Locate the cell with the specified text and output its (x, y) center coordinate. 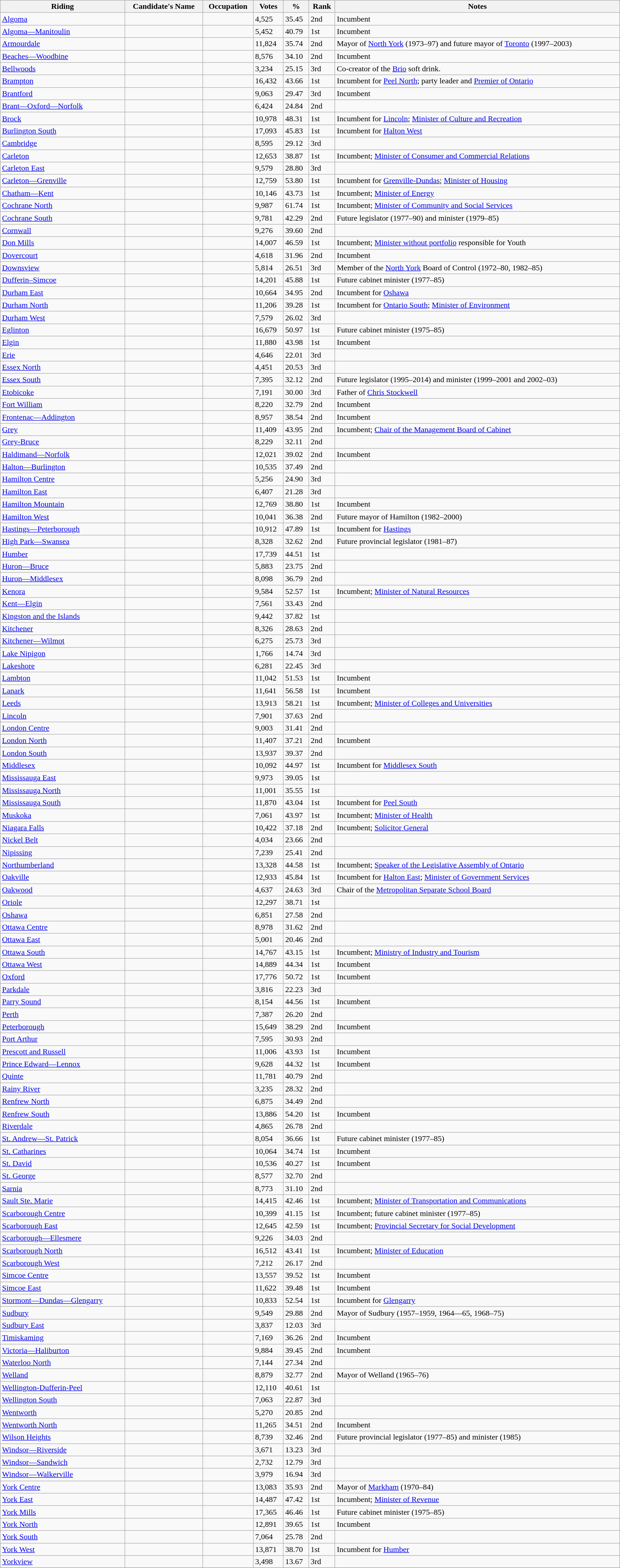
6,424 (268, 106)
Incumbent for Grenville-Dundas; Minister of Housing (477, 181)
3,234 (268, 69)
34.95 (296, 293)
8,229 (268, 442)
Durham West (63, 317)
Beaches—Woodbine (63, 56)
34.03 (296, 1238)
8,328 (268, 541)
Niagara Falls (63, 828)
7,064 (268, 1537)
Carleton East (63, 168)
York West (63, 1549)
Sudbury (63, 1313)
7,191 (268, 392)
12,653 (268, 156)
Armourdale (63, 44)
26.17 (296, 1263)
Ottawa South (63, 952)
8,978 (268, 927)
3,816 (268, 989)
9,987 (268, 206)
Ottawa West (63, 965)
40.61 (296, 1388)
23.75 (296, 566)
Haldimand—Norfolk (63, 454)
10,978 (268, 118)
8,957 (268, 417)
26.02 (296, 317)
Riding (63, 7)
Durham East (63, 293)
Incumbent; Chair of the Management Board of Cabinet (477, 430)
10,399 (268, 1213)
Windsor—Walkerville (63, 1475)
York South (63, 1537)
Scarborough East (63, 1226)
37.82 (296, 616)
Downsview (63, 268)
London North (63, 740)
11,824 (268, 44)
10,535 (268, 467)
Cambridge (63, 143)
Perth (63, 1014)
Eglinton (63, 330)
Incumbent for Middlesex South (477, 766)
14,767 (268, 952)
3,498 (268, 1562)
Incumbent; Ministry of Industry and Tourism (477, 952)
Hamilton East (63, 492)
46.59 (296, 243)
25.41 (296, 852)
Chair of the Metropolitan Separate School Board (477, 890)
7,387 (268, 1014)
Hamilton Centre (63, 479)
3,671 (268, 1450)
10,912 (268, 529)
8,054 (268, 1138)
Incumbent for Peel South (477, 803)
28.32 (296, 1089)
44.51 (296, 554)
Erie (63, 355)
10,064 (268, 1151)
12,769 (268, 504)
8,576 (268, 56)
Simcoe Centre (63, 1275)
51.53 (296, 678)
Wentworth North (63, 1425)
13,083 (268, 1487)
Burlington South (63, 131)
Mississauga South (63, 803)
Father of Chris Stockwell (477, 392)
29.47 (296, 93)
31.96 (296, 255)
42.29 (296, 218)
St. Andrew—St. Patrick (63, 1138)
Renfrew South (63, 1114)
5,883 (268, 566)
Co-creator of the Brio soft drink. (477, 69)
Wilson Heights (63, 1437)
41.15 (296, 1213)
38.29 (296, 1027)
39.60 (296, 230)
39.45 (296, 1350)
32.46 (296, 1437)
Ottawa Centre (63, 927)
21.28 (296, 492)
Incumbent; Minister of Revenue (477, 1499)
17,093 (268, 131)
Brant—Oxford—Norfolk (63, 106)
34.49 (296, 1101)
5,814 (268, 268)
47.89 (296, 529)
39.65 (296, 1524)
Kent—Elgin (63, 604)
29.12 (296, 143)
4,646 (268, 355)
31.10 (296, 1189)
12,110 (268, 1388)
22.01 (296, 355)
39.48 (296, 1288)
25.78 (296, 1537)
Rank (322, 7)
13,328 (268, 865)
Kingston and the Islands (63, 616)
43.66 (296, 81)
10,664 (268, 293)
Rainy River (63, 1089)
38.80 (296, 504)
37.63 (296, 716)
11,042 (268, 678)
9,973 (268, 778)
Incumbent; Minister of Natural Resources (477, 591)
St. Catharines (63, 1151)
Sudbury East (63, 1325)
32.77 (296, 1375)
10,536 (268, 1164)
10,092 (268, 766)
35.45 (296, 19)
Dufferin–Simcoe (63, 280)
35.93 (296, 1487)
16,432 (268, 81)
14,007 (268, 243)
5,256 (268, 479)
Parry Sound (63, 1002)
8,773 (268, 1189)
52.54 (296, 1300)
Victoria—Haliburton (63, 1350)
Scarborough North (63, 1251)
11,880 (268, 342)
34.10 (296, 56)
9,549 (268, 1313)
3,979 (268, 1475)
Grey (63, 430)
39.28 (296, 305)
22.87 (296, 1400)
Muskoka (63, 815)
34.51 (296, 1425)
43.97 (296, 815)
32.62 (296, 541)
Scarborough—Ellesmere (63, 1238)
York Centre (63, 1487)
25.73 (296, 641)
32.11 (296, 442)
Durham North (63, 305)
12,759 (268, 181)
Brantford (63, 93)
52.57 (296, 591)
43.95 (296, 430)
35.55 (296, 790)
32.12 (296, 380)
44.56 (296, 1002)
43.04 (296, 803)
39.52 (296, 1275)
York North (63, 1524)
12,645 (268, 1226)
Member of the North York Board of Control (1972–80, 1982–85) (477, 268)
Incumbent for Oshawa (477, 293)
20.85 (296, 1412)
Lanark (63, 691)
28.80 (296, 168)
Cochrane North (63, 206)
Candidate's Name (164, 7)
Scarborough Centre (63, 1213)
6,281 (268, 666)
Incumbent; Minister of Energy (477, 193)
Mississauga East (63, 778)
London Centre (63, 728)
37.18 (296, 828)
24.63 (296, 890)
Dovercourt (63, 255)
17,739 (268, 554)
36.38 (296, 516)
7,901 (268, 716)
16.94 (296, 1475)
30.93 (296, 1039)
Wellington-Dufferin-Peel (63, 1388)
High Park—Swansea (63, 541)
Incumbent for Humber (477, 1549)
Parkdale (63, 989)
Notes (477, 7)
8,879 (268, 1375)
2,732 (268, 1462)
45.84 (296, 877)
34.74 (296, 1151)
3,235 (268, 1089)
11,206 (268, 305)
5,452 (268, 31)
Incumbent for Lincoln; Minister of Culture and Recreation (477, 118)
13,937 (268, 753)
Grey-Bruce (63, 442)
Kitchener (63, 629)
Don Mills (63, 243)
7,063 (268, 1400)
Nipissing (63, 852)
4,034 (268, 840)
32.79 (296, 405)
Essex South (63, 380)
Mayor of North York (1973–97) and future mayor of Toronto (1997–2003) (477, 44)
43.41 (296, 1251)
7,212 (268, 1263)
16,512 (268, 1251)
Bellwoods (63, 69)
10,833 (268, 1300)
4,637 (268, 890)
50.72 (296, 977)
Mississauga North (63, 790)
Leeds (63, 703)
9,884 (268, 1350)
8,154 (268, 1002)
56.58 (296, 691)
13,871 (268, 1549)
13,913 (268, 703)
Incumbent for Hastings (477, 529)
35.74 (296, 44)
Incumbent; Solicitor General (477, 828)
39.37 (296, 753)
23.66 (296, 840)
Incumbent for Halton West (477, 131)
Future mayor of Hamilton (1982–2000) (477, 516)
28.63 (296, 629)
12.79 (296, 1462)
24.90 (296, 479)
22.23 (296, 989)
43.73 (296, 193)
47.42 (296, 1499)
13,886 (268, 1114)
Huron—Middlesex (63, 579)
32.70 (296, 1176)
8,326 (268, 629)
Incumbent for Ontario South; Minister of Environment (477, 305)
Incumbent; Provincial Secretary for Social Development (477, 1226)
Northumberland (63, 865)
9,579 (268, 168)
7,395 (268, 380)
Kitchener—Wilmot (63, 641)
Incumbent; Speaker of the Legislative Assembly of Ontario (477, 865)
40.27 (296, 1164)
Future provincial legislator (1977–85) and minister (1985) (477, 1437)
25.15 (296, 69)
11,001 (268, 790)
St. David (63, 1164)
Wellington South (63, 1400)
4,525 (268, 19)
9,226 (268, 1238)
6,275 (268, 641)
11,641 (268, 691)
45.88 (296, 280)
Fort William (63, 405)
13.23 (296, 1450)
9,628 (268, 1064)
9,584 (268, 591)
20.46 (296, 939)
Lambton (63, 678)
Incumbent; Minister of Transportation and Communications (477, 1201)
44.34 (296, 965)
4,451 (268, 367)
38.70 (296, 1549)
9,276 (268, 230)
Elgin (63, 342)
Cochrane South (63, 218)
11,622 (268, 1288)
Incumbent; Minister of Community and Social Services (477, 206)
7,595 (268, 1039)
4,865 (268, 1126)
Oriole (63, 902)
46.46 (296, 1512)
27.34 (296, 1363)
Brampton (63, 81)
8,577 (268, 1176)
17,365 (268, 1512)
Hamilton Mountain (63, 504)
7,579 (268, 317)
43.93 (296, 1052)
42.59 (296, 1226)
Oshawa (63, 915)
9,781 (268, 218)
Incumbent; Minister of Health (477, 815)
Incumbent for Glengarry (477, 1300)
Windsor—Riverside (63, 1450)
Mayor of Sudbury (1957–1959, 1964—65, 1968–75) (477, 1313)
11,006 (268, 1052)
Oakville (63, 877)
11,407 (268, 740)
48.31 (296, 118)
13.67 (296, 1562)
14,201 (268, 280)
Etobicoke (63, 392)
Future legislator (1995–2014) and minister (1999–2001 and 2002–03) (477, 380)
9,442 (268, 616)
43.15 (296, 952)
27.58 (296, 915)
37.49 (296, 467)
42.46 (296, 1201)
Lakeshore (63, 666)
14,415 (268, 1201)
16,679 (268, 330)
Oakwood (63, 890)
Huron—Bruce (63, 566)
Middlesex (63, 766)
31.41 (296, 728)
Occupation (228, 7)
Future legislator (1977–90) and minister (1979–85) (477, 218)
Incumbent; Minister of Education (477, 1251)
Stormont—Dundas—Glengarry (63, 1300)
Brock (63, 118)
6,407 (268, 492)
5,270 (268, 1412)
31.62 (296, 927)
10,041 (268, 516)
Incumbent; Minister without portfolio responsible for Youth (477, 243)
14.74 (296, 653)
10,146 (268, 193)
Incumbent; Minister of Consumer and Commercial Relations (477, 156)
38.87 (296, 156)
36.79 (296, 579)
11,409 (268, 430)
Hamilton West (63, 516)
Waterloo North (63, 1363)
44.32 (296, 1064)
Carleton—Grenville (63, 181)
Hastings—Peterborough (63, 529)
Riverdale (63, 1126)
50.97 (296, 330)
Ottawa East (63, 939)
Algoma (63, 19)
26.20 (296, 1014)
6,851 (268, 915)
12,021 (268, 454)
Lake Nipigon (63, 653)
11,870 (268, 803)
Essex North (63, 367)
26.78 (296, 1126)
Cornwall (63, 230)
% (296, 7)
61.74 (296, 206)
Mayor of Markham (1970–84) (477, 1487)
26.51 (296, 268)
Sault Ste. Marie (63, 1201)
Incumbent for Halton East; Minister of Government Services (477, 877)
Humber (63, 554)
7,561 (268, 604)
Incumbent for Peel North; party leader and Premier of Ontario (477, 81)
St. George (63, 1176)
38.54 (296, 417)
30.00 (296, 392)
Kenora (63, 591)
24.84 (296, 106)
Peterborough (63, 1027)
6,875 (268, 1101)
Simcoe East (63, 1288)
33.43 (296, 604)
7,144 (268, 1363)
Carleton (63, 156)
8,220 (268, 405)
39.05 (296, 778)
Chatham—Kent (63, 193)
12.03 (296, 1325)
Timiskaming (63, 1338)
11,781 (268, 1076)
11,265 (268, 1425)
8,739 (268, 1437)
Sarnia (63, 1189)
Incumbent; Minister of Colleges and Universities (477, 703)
4,618 (268, 255)
Oxford (63, 977)
44.58 (296, 865)
58.21 (296, 703)
43.98 (296, 342)
3,837 (268, 1325)
10,422 (268, 828)
Mayor of Welland (1965–76) (477, 1375)
8,098 (268, 579)
7,061 (268, 815)
Algoma—Manitoulin (63, 31)
12,933 (268, 877)
London South (63, 753)
Yorkview (63, 1562)
9,063 (268, 93)
Port Arthur (63, 1039)
Halton—Burlington (63, 467)
Prescott and Russell (63, 1052)
54.20 (296, 1114)
Scarborough West (63, 1263)
9,003 (268, 728)
29.88 (296, 1313)
Frontenac—Addington (63, 417)
Quinte (63, 1076)
38.71 (296, 902)
17,776 (268, 977)
Incumbent; future cabinet minister (1977–85) (477, 1213)
1,766 (268, 653)
45.83 (296, 131)
36.26 (296, 1338)
Wentworth (63, 1412)
12,891 (268, 1524)
39.02 (296, 454)
Nickel Belt (63, 840)
Windsor—Sandwich (63, 1462)
53.80 (296, 181)
Future provincial legislator (1981–87) (477, 541)
14,889 (268, 965)
Renfrew North (63, 1101)
22.45 (296, 666)
Lincoln (63, 716)
36.66 (296, 1138)
12,297 (268, 902)
5,001 (268, 939)
York Mills (63, 1512)
Welland (63, 1375)
44.97 (296, 766)
7,239 (268, 852)
7,169 (268, 1338)
Prince Edward—Lennox (63, 1064)
15,649 (268, 1027)
37.21 (296, 740)
York East (63, 1499)
8,595 (268, 143)
Votes (268, 7)
14,487 (268, 1499)
13,557 (268, 1275)
20.53 (296, 367)
